Extract the [x, y] coordinate from the center of the cell holding the provided text.  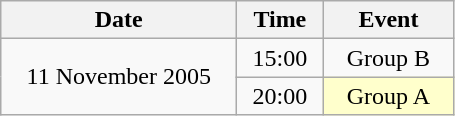
Event [388, 20]
15:00 [280, 58]
Group A [388, 96]
20:00 [280, 96]
Group B [388, 58]
11 November 2005 [119, 77]
Time [280, 20]
Date [119, 20]
